Provide the (X, Y) coordinate of the cell's center where the given text is located.  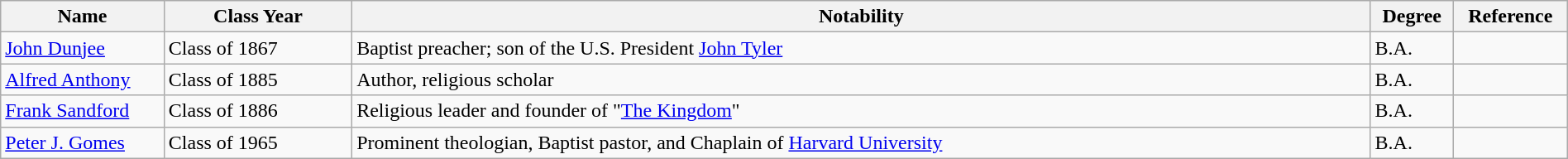
Notability (862, 17)
Frank Sandford (83, 111)
Class of 1886 (258, 111)
Class of 1965 (258, 142)
Name (83, 17)
Religious leader and founder of "The Kingdom" (862, 111)
Class of 1867 (258, 48)
Author, religious scholar (862, 79)
Reference (1510, 17)
Degree (1412, 17)
Baptist preacher; son of the U.S. President John Tyler (862, 48)
Peter J. Gomes (83, 142)
Alfred Anthony (83, 79)
Class Year (258, 17)
Prominent theologian, Baptist pastor, and Chaplain of Harvard University (862, 142)
Class of 1885 (258, 79)
John Dunjee (83, 48)
